For the text-containing cell, return its midpoint in (x, y) coordinate format. 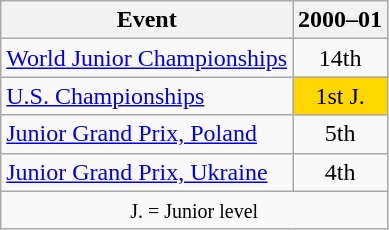
Event (147, 20)
4th (340, 172)
14th (340, 58)
1st J. (340, 96)
World Junior Championships (147, 58)
J. = Junior level (194, 210)
Junior Grand Prix, Ukraine (147, 172)
Junior Grand Prix, Poland (147, 134)
2000–01 (340, 20)
5th (340, 134)
U.S. Championships (147, 96)
